Locate the cell with the specified text and output its [X, Y] center coordinate. 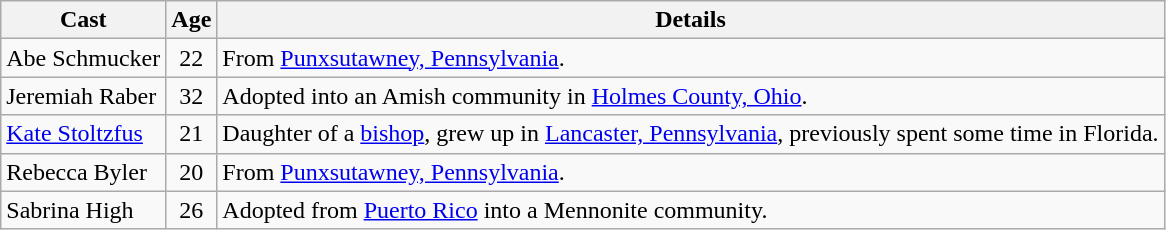
Daughter of a bishop, grew up in Lancaster, Pennsylvania, previously spent some time in Florida. [690, 134]
Sabrina High [84, 210]
Adopted into an Amish community in Holmes County, Ohio. [690, 96]
Kate Stoltzfus [84, 134]
Adopted from Puerto Rico into a Mennonite community. [690, 210]
32 [192, 96]
Jeremiah Raber [84, 96]
22 [192, 58]
Age [192, 20]
Rebecca Byler [84, 172]
Cast [84, 20]
Details [690, 20]
26 [192, 210]
20 [192, 172]
21 [192, 134]
Abe Schmucker [84, 58]
